Detect which cell encompasses the target text, then output its (X, Y) center coordinate. 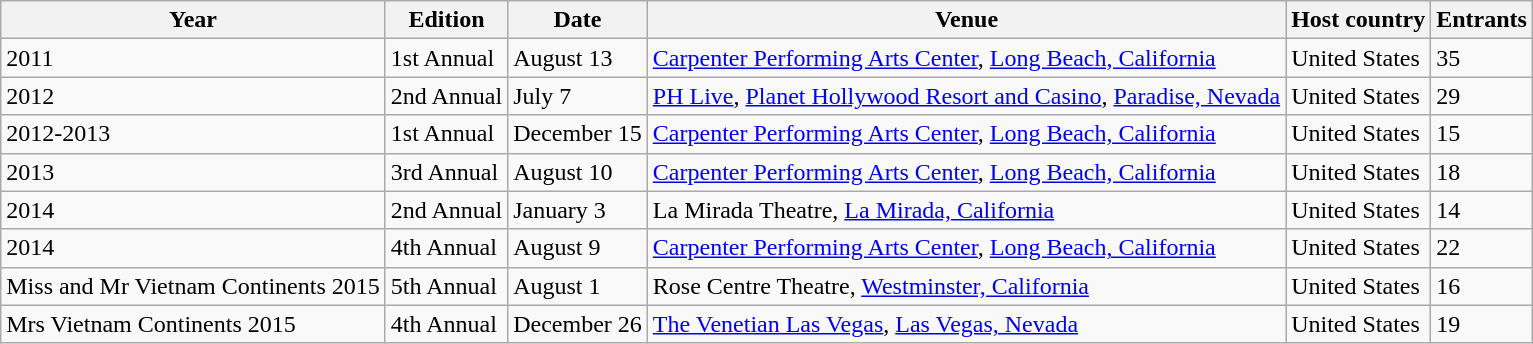
Rose Centre Theatre, Westminster, California (966, 286)
December 15 (578, 134)
15 (1482, 134)
The Venetian Las Vegas, Las Vegas, Nevada (966, 324)
PH Live, Planet Hollywood Resort and Casino, Paradise, Nevada (966, 96)
2012 (194, 96)
Miss and Mr Vietnam Continents 2015 (194, 286)
16 (1482, 286)
22 (1482, 248)
Host country (1358, 20)
Edition (446, 20)
Mrs Vietnam Continents 2015 (194, 324)
July 7 (578, 96)
Venue (966, 20)
18 (1482, 172)
August 9 (578, 248)
3rd Annual (446, 172)
January 3 (578, 210)
35 (1482, 58)
August 10 (578, 172)
August 13 (578, 58)
December 26 (578, 324)
2011 (194, 58)
5th Annual (446, 286)
2013 (194, 172)
2012-2013 (194, 134)
Year (194, 20)
August 1 (578, 286)
La Mirada Theatre, La Mirada, California (966, 210)
29 (1482, 96)
19 (1482, 324)
Date (578, 20)
Entrants (1482, 20)
14 (1482, 210)
